From the cell containing the given text, extract its center point as (x, y) coordinate. 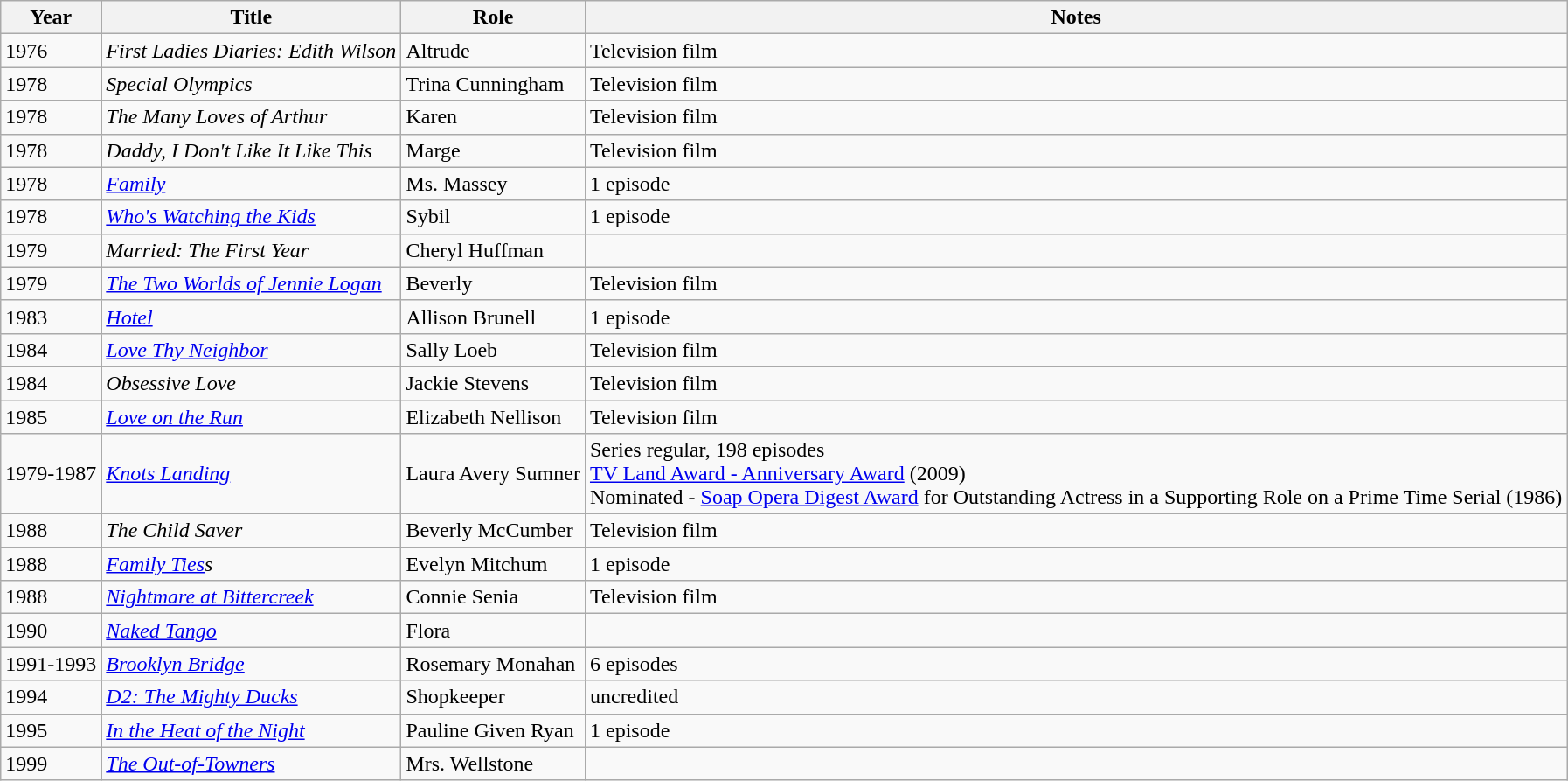
The Child Saver (252, 531)
Evelyn Mitchum (493, 564)
The Out-of-Towners (252, 764)
Daddy, I Don't Like It Like This (252, 150)
uncredited (1075, 697)
1983 (51, 317)
1994 (51, 697)
The Many Loves of Arthur (252, 117)
D2: The Mighty Ducks (252, 697)
Notes (1075, 17)
Pauline Given Ryan (493, 730)
Nightmare at Bittercreek (252, 597)
Beverly (493, 283)
Love Thy Neighbor (252, 350)
Elizabeth Nellison (493, 417)
Karen (493, 117)
Beverly McCumber (493, 531)
Sybil (493, 217)
Role (493, 17)
Married: The First Year (252, 250)
1985 (51, 417)
First Ladies Diaries: Edith Wilson (252, 51)
1999 (51, 764)
The Two Worlds of Jennie Logan (252, 283)
Sally Loeb (493, 350)
Rosemary Monahan (493, 664)
Cheryl Huffman (493, 250)
Knots Landing (252, 474)
Family (252, 184)
Altrude (493, 51)
1995 (51, 730)
Laura Avery Sumner (493, 474)
Trina Cunningham (493, 84)
1990 (51, 631)
Marge (493, 150)
Obsessive Love (252, 383)
Year (51, 17)
Flora (493, 631)
Brooklyn Bridge (252, 664)
Mrs. Wellstone (493, 764)
1991-1993 (51, 664)
1979-1987 (51, 474)
Hotel (252, 317)
Special Olympics (252, 84)
Shopkeeper (493, 697)
Title (252, 17)
Family Tiess (252, 564)
Ms. Massey (493, 184)
1976 (51, 51)
Jackie Stevens (493, 383)
Who's Watching the Kids (252, 217)
Allison Brunell (493, 317)
Connie Senia (493, 597)
In the Heat of the Night (252, 730)
Love on the Run (252, 417)
Naked Tango (252, 631)
6 episodes (1075, 664)
